For the text-containing cell, return its midpoint in (x, y) coordinate format. 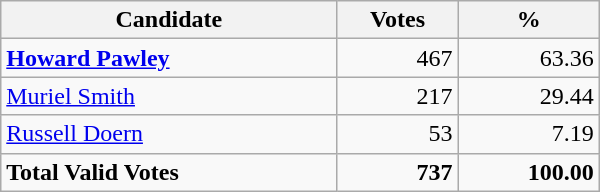
63.36 (528, 58)
7.19 (528, 134)
Candidate (169, 20)
Muriel Smith (169, 96)
467 (398, 58)
Total Valid Votes (169, 172)
% (528, 20)
Howard Pawley (169, 58)
737 (398, 172)
29.44 (528, 96)
Votes (398, 20)
100.00 (528, 172)
Russell Doern (169, 134)
217 (398, 96)
53 (398, 134)
